Return [X, Y] of the center of cell containing provided text 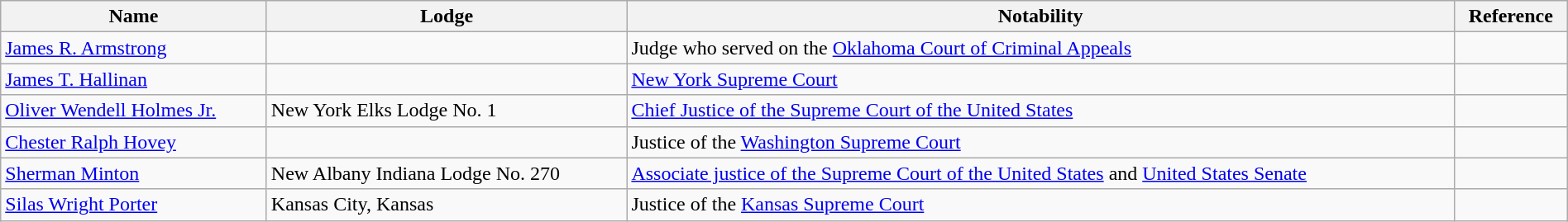
New York Elks Lodge No. 1 [447, 111]
Reference [1510, 17]
New York Supreme Court [1040, 79]
James R. Armstrong [134, 48]
Kansas City, Kansas [447, 205]
New Albany Indiana Lodge No. 270 [447, 173]
Lodge [447, 17]
Chester Ralph Hovey [134, 142]
Judge who served on the Oklahoma Court of Criminal Appeals [1040, 48]
Sherman Minton [134, 173]
Chief Justice of the Supreme Court of the United States [1040, 111]
Justice of the Kansas Supreme Court [1040, 205]
Notability [1040, 17]
Oliver Wendell Holmes Jr. [134, 111]
Name [134, 17]
Justice of the Washington Supreme Court [1040, 142]
James T. Hallinan [134, 79]
Silas Wright Porter [134, 205]
Associate justice of the Supreme Court of the United States and United States Senate [1040, 173]
